Extract the [X, Y] coordinate from the center of the cell holding the provided text.  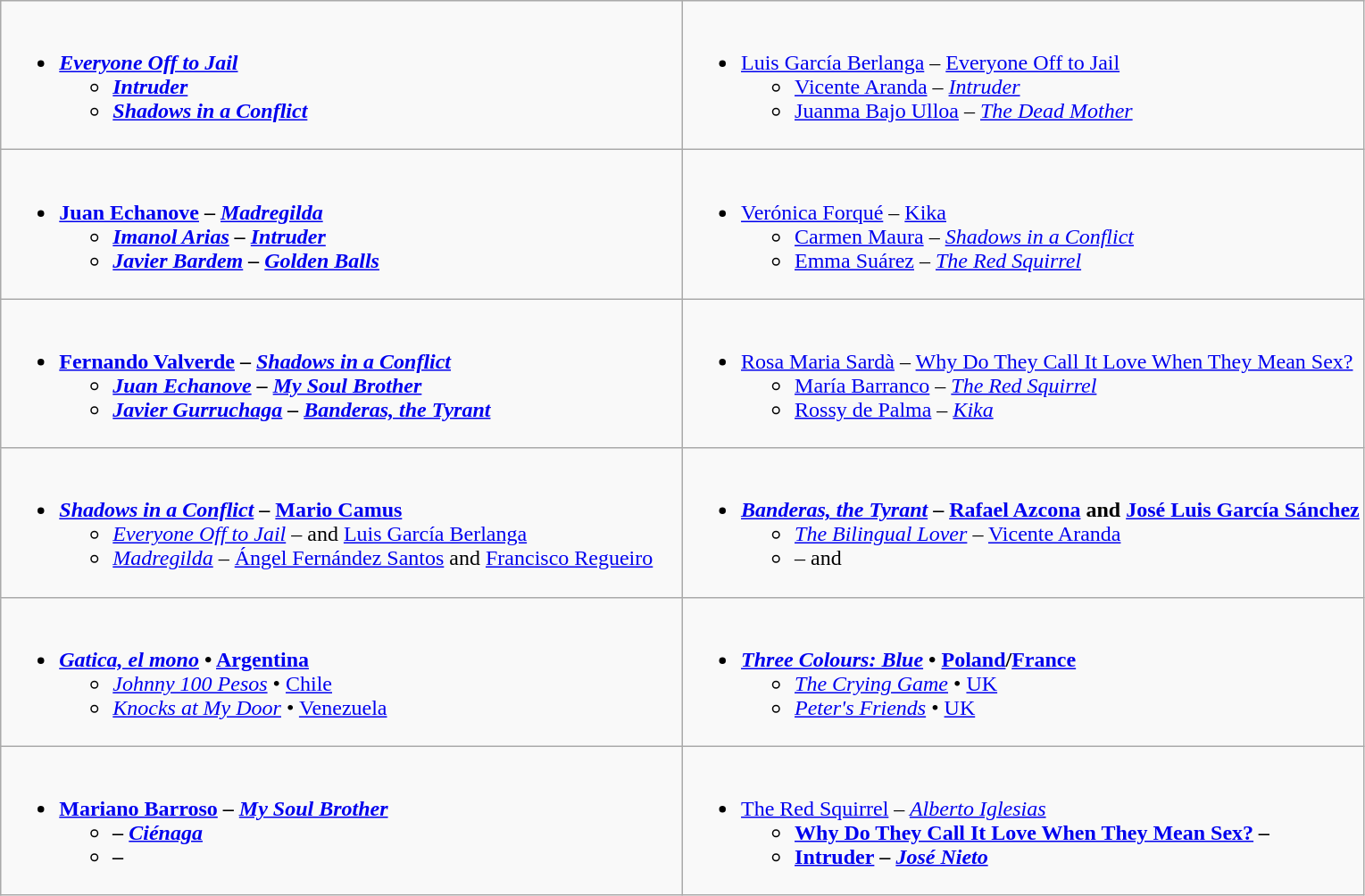
Mariano Barroso – My Soul Brother – Ciénaga – [342, 821]
Juan Echanove – MadregildaImanol Arias – IntruderJavier Bardem – Golden Balls [342, 225]
Rosa Maria Sardà – Why Do They Call It Love When They Mean Sex?María Barranco – The Red SquirrelRossy de Palma – Kika [1024, 373]
Fernando Valverde – Shadows in a ConflictJuan Echanove – My Soul BrotherJavier Gurruchaga – Banderas, the Tyrant [342, 373]
Everyone Off to JailIntruderShadows in a Conflict [342, 75]
Banderas, the Tyrant – Rafael Azcona and José Luis García SánchezThe Bilingual Lover – Vicente Aranda – and [1024, 523]
Gatica, el mono • ArgentinaJohnny 100 Pesos • ChileKnocks at My Door • Venezuela [342, 671]
Verónica Forqué – KikaCarmen Maura – Shadows in a ConflictEmma Suárez – The Red Squirrel [1024, 225]
Shadows in a Conflict – Mario Camus Everyone Off to Jail – and Luis García BerlangaMadregilda – Ángel Fernández Santos and Francisco Regueiro [342, 523]
Three Colours: Blue • Poland/FranceThe Crying Game • UKPeter's Friends • UK [1024, 671]
The Red Squirrel – Alberto IglesiasWhy Do They Call It Love When They Mean Sex? – Intruder – José Nieto [1024, 821]
Luis García Berlanga – Everyone Off to JailVicente Aranda – IntruderJuanma Bajo Ulloa – The Dead Mother [1024, 75]
